Determine the [X, Y] coordinate at the center of the cell enclosing the given text.  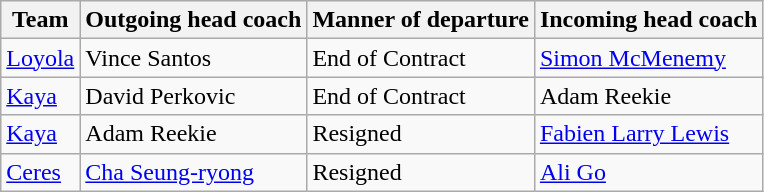
Ceres [40, 172]
David Perkovic [194, 96]
Fabien Larry Lewis [648, 134]
Manner of departure [420, 20]
Loyola [40, 58]
Cha Seung-ryong [194, 172]
Ali Go [648, 172]
Team [40, 20]
Outgoing head coach [194, 20]
Incoming head coach [648, 20]
Simon McMenemy [648, 58]
Vince Santos [194, 58]
